Return the [x, y] coordinate for the center point of the cell that contains the specified text.  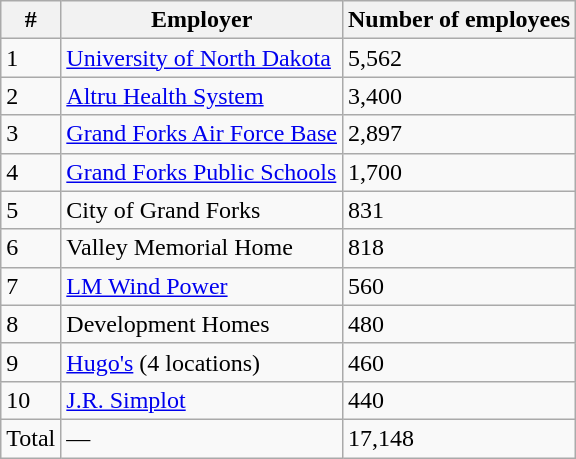
Valley Memorial Home [202, 248]
University of North Dakota [202, 58]
6 [31, 248]
460 [458, 362]
10 [31, 400]
Employer [202, 20]
8 [31, 324]
Grand Forks Public Schools [202, 172]
5,562 [458, 58]
2 [31, 96]
Grand Forks Air Force Base [202, 134]
City of Grand Forks [202, 210]
480 [458, 324]
9 [31, 362]
1 [31, 58]
Hugo's (4 locations) [202, 362]
J.R. Simplot [202, 400]
Development Homes [202, 324]
3 [31, 134]
440 [458, 400]
1,700 [458, 172]
5 [31, 210]
7 [31, 286]
818 [458, 248]
Total [31, 438]
Altru Health System [202, 96]
LM Wind Power [202, 286]
# [31, 20]
Number of employees [458, 20]
— [202, 438]
831 [458, 210]
4 [31, 172]
17,148 [458, 438]
560 [458, 286]
3,400 [458, 96]
2,897 [458, 134]
